Pinpoint the cell where the given text exists, returning its [x, y] midpoint coordinate. 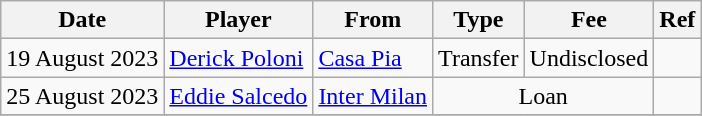
Ref [678, 20]
Date [82, 20]
Undisclosed [589, 58]
Derick Poloni [238, 58]
Loan [544, 96]
Player [238, 20]
Eddie Salcedo [238, 96]
Transfer [479, 58]
25 August 2023 [82, 96]
19 August 2023 [82, 58]
From [373, 20]
Inter Milan [373, 96]
Casa Pia [373, 58]
Type [479, 20]
Fee [589, 20]
